Scan for the cell matching the given text and deliver its (x, y) coordinate at center. 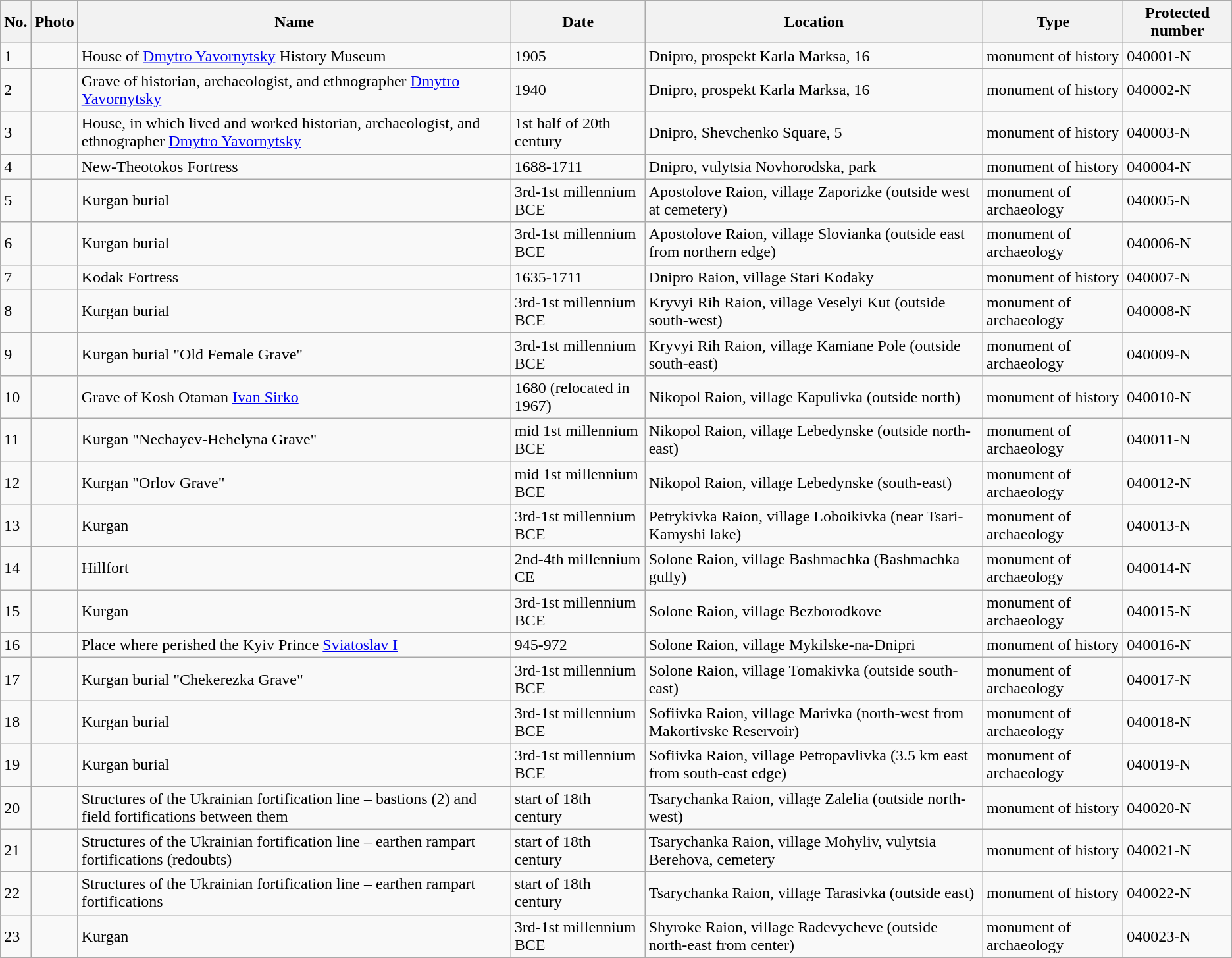
6 (16, 244)
1905 (578, 56)
040023-N (1177, 936)
15 (16, 611)
17 (16, 679)
23 (16, 936)
11 (16, 440)
12 (16, 482)
Kodak Fortress (294, 277)
Solone Raion, village Tomakivka (outside south-east) (813, 679)
Dnipro Raion, village Stari Kodaky (813, 277)
5 (16, 200)
Type (1053, 22)
040006-N (1177, 244)
16 (16, 645)
Solone Raion, village Bezborodkove (813, 611)
Apostolove Raion, village Slovianka (outside east from northern edge) (813, 244)
Structures of the Ukrainian fortification line – earthen rampart fortifications (294, 893)
Hillfort (294, 569)
040002-N (1177, 90)
Kurgan "Orlov Grave" (294, 482)
4 (16, 167)
22 (16, 893)
Photo (54, 22)
Grave of Kosh Otaman Ivan Sirko (294, 396)
9 (16, 354)
3 (16, 133)
Protected number (1177, 22)
040003-N (1177, 133)
2 (16, 90)
Grave of historian, archaeologist, and ethnographer Dmytro Yavornytsky (294, 90)
Kryvyi Rih Raion, village Veselyi Kut (outside south-west) (813, 311)
21 (16, 851)
Kurgan "Nechayev-Hehelyna Grave" (294, 440)
Structures of the Ukrainian fortification line – earthen rampart fortifications (redoubts) (294, 851)
040012-N (1177, 482)
Dnipro, vulytsia Novhorodska, park (813, 167)
040014-N (1177, 569)
Tsarychanka Raion, village Tarasivka (outside east) (813, 893)
14 (16, 569)
20 (16, 807)
1st half of 20th century (578, 133)
Kurgan burial "Old Female Grave" (294, 354)
Kryvyi Rih Raion, village Kamiane Pole (outside south-east) (813, 354)
Shyroke Raion, village Radevycheve (outside north-east from center) (813, 936)
Solone Raion, village Mykilske-na-Dnipri (813, 645)
Location (813, 22)
040022-N (1177, 893)
13 (16, 525)
Kurgan burial "Chekerezka Grave" (294, 679)
No. (16, 22)
040016-N (1177, 645)
Nikopol Raion, village Kapulivka (outside north) (813, 396)
Nikopol Raion, village Lebedynske (outside north-east) (813, 440)
040007-N (1177, 277)
040001-N (1177, 56)
1680 (relocated in 1967) (578, 396)
Date (578, 22)
2nd-4th millennium CE (578, 569)
Petrykivka Raion, village Loboikivka (near Tsari-Kamyshi lake) (813, 525)
House, in which lived and worked historian, archaeologist, and ethnographer Dmytro Yavornytsky (294, 133)
1688-1711 (578, 167)
Sofiivka Raion, village Marivka (north-west from Makortivske Reservoir) (813, 722)
040005-N (1177, 200)
1 (16, 56)
040017-N (1177, 679)
New-Theotokos Fortress (294, 167)
1635-1711 (578, 277)
040009-N (1177, 354)
7 (16, 277)
040018-N (1177, 722)
040015-N (1177, 611)
040020-N (1177, 807)
Nikopol Raion, village Lebedynske (south-east) (813, 482)
Structures of the Ukrainian fortification line – bastions (2) and field fortifications between them (294, 807)
040004-N (1177, 167)
945-972 (578, 645)
Name (294, 22)
Solone Raion, village Bashmachka (Bashmachka gully) (813, 569)
Place where perished the Kyiv Prince Sviatoslav I (294, 645)
Sofiivka Raion, village Petropavlivka (3.5 km east from south-east edge) (813, 765)
Apostolove Raion, village Zaporizke (outside west at cemetery) (813, 200)
040008-N (1177, 311)
8 (16, 311)
House of Dmytro Yavornytsky History Museum (294, 56)
040019-N (1177, 765)
Tsarychanka Raion, village Zalelia (outside north-west) (813, 807)
18 (16, 722)
19 (16, 765)
Tsarychanka Raion, village Mohyliv, vulytsia Berehova, cemetery (813, 851)
040013-N (1177, 525)
040010-N (1177, 396)
Dnipro, Shevchenko Square, 5 (813, 133)
040021-N (1177, 851)
040011-N (1177, 440)
10 (16, 396)
1940 (578, 90)
